Output the [x, y] coordinate of the center of the cell containing the given text.  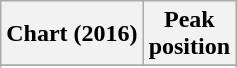
Peakposition [189, 34]
Chart (2016) [72, 34]
